Capture the cell that displays the provided text and extract its [x, y] central coordinate. 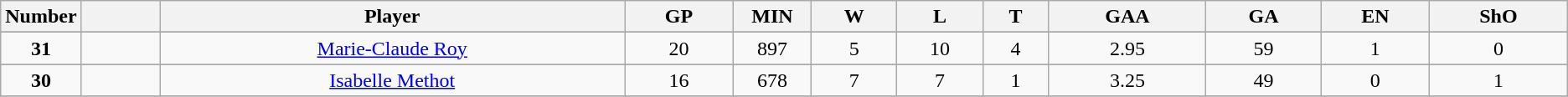
678 [772, 80]
31 [41, 48]
897 [772, 48]
2.95 [1127, 48]
ShO [1499, 17]
16 [678, 80]
MIN [772, 17]
W [854, 17]
20 [678, 48]
Number [41, 17]
Player [392, 17]
59 [1263, 48]
10 [940, 48]
GAA [1127, 17]
4 [1015, 48]
EN [1375, 17]
5 [854, 48]
30 [41, 80]
L [940, 17]
Marie-Claude Roy [392, 48]
49 [1263, 80]
GA [1263, 17]
3.25 [1127, 80]
Isabelle Methot [392, 80]
T [1015, 17]
GP [678, 17]
